Find where the given text appears and provide that cell's center as (X, Y) coordinate. 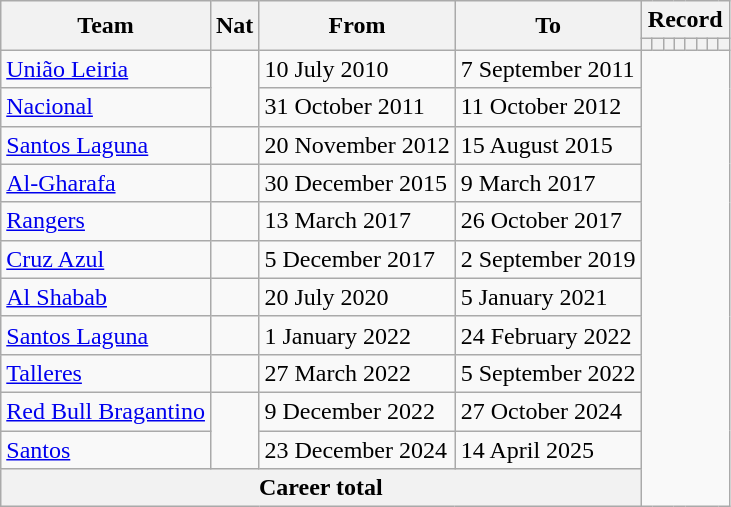
5 September 2022 (548, 373)
13 March 2017 (357, 221)
Rangers (106, 221)
Talleres (106, 373)
26 October 2017 (548, 221)
14 April 2025 (548, 449)
União Leiria (106, 69)
9 December 2022 (357, 411)
Al-Gharafa (106, 183)
Santos (106, 449)
27 March 2022 (357, 373)
20 November 2012 (357, 145)
1 January 2022 (357, 335)
7 September 2011 (548, 69)
31 October 2011 (357, 107)
30 December 2015 (357, 183)
2 September 2019 (548, 259)
5 January 2021 (548, 297)
Team (106, 26)
11 October 2012 (548, 107)
From (357, 26)
23 December 2024 (357, 449)
Nacional (106, 107)
Career total (321, 488)
15 August 2015 (548, 145)
10 July 2010 (357, 69)
Al Shabab (106, 297)
Red Bull Bragantino (106, 411)
24 February 2022 (548, 335)
5 December 2017 (357, 259)
Record (685, 20)
9 March 2017 (548, 183)
Nat (234, 26)
20 July 2020 (357, 297)
Cruz Azul (106, 259)
To (548, 26)
27 October 2024 (548, 411)
